Find where the given text appears and provide that cell's center as [x, y] coordinate. 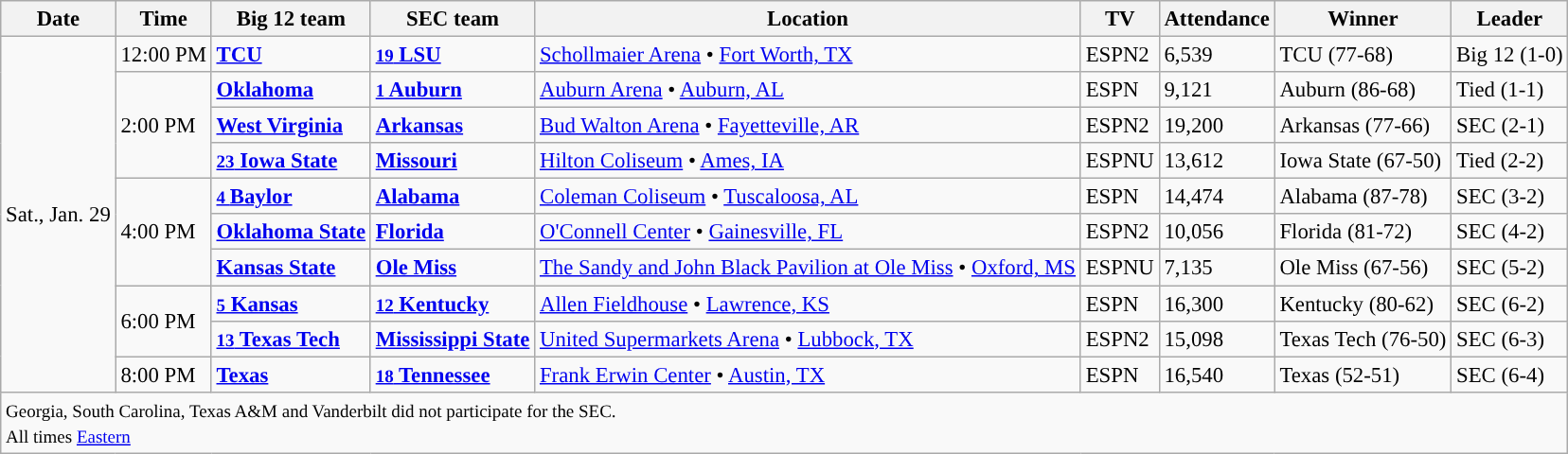
16,540 [1217, 375]
10,056 [1217, 232]
Coleman Coliseum • Tuscaloosa, AL [809, 197]
Alabama [453, 197]
Allen Fieldhouse • Lawrence, KS [809, 304]
Oklahoma [291, 90]
Oklahoma State [291, 232]
SEC (5-2) [1509, 268]
Ole Miss [453, 268]
Attendance [1217, 19]
Big 12 team [291, 19]
Ole Miss (67-56) [1363, 268]
13 Texas Tech [291, 339]
The Sandy and John Black Pavilion at Ole Miss • Oxford, MS [809, 268]
Date [59, 19]
12:00 PM [163, 55]
15,098 [1217, 339]
18 Tennessee [453, 375]
9,121 [1217, 90]
Texas [291, 375]
23 Iowa State [291, 161]
4 Baylor [291, 197]
Kentucky (80-62) [1363, 304]
SEC (6-4) [1509, 375]
1 Auburn [453, 90]
Auburn Arena • Auburn, AL [809, 90]
SEC (6-2) [1509, 304]
Frank Erwin Center • Austin, TX [809, 375]
Florida [453, 232]
19,200 [1217, 126]
TCU [291, 55]
14,474 [1217, 197]
SEC (4-2) [1509, 232]
United Supermarkets Arena • Lubbock, TX [809, 339]
Leader [1509, 19]
5 Kansas [291, 304]
6,539 [1217, 55]
Iowa State (67-50) [1363, 161]
Texas Tech (76-50) [1363, 339]
7,135 [1217, 268]
SEC (2-1) [1509, 126]
Tied (1-1) [1509, 90]
Florida (81-72) [1363, 232]
SEC (3-2) [1509, 197]
Mississippi State [453, 339]
Sat., Jan. 29 [59, 215]
Location [809, 19]
Missouri [453, 161]
O'Connell Center • Gainesville, FL [809, 232]
8:00 PM [163, 375]
Time [163, 19]
Auburn (86-68) [1363, 90]
SEC team [453, 19]
Arkansas [453, 126]
Schollmaier Arena • Fort Worth, TX [809, 55]
SEC (6-3) [1509, 339]
Alabama (87-78) [1363, 197]
TV [1119, 19]
Georgia, South Carolina, Texas A&M and Vanderbilt did not participate for the SEC.All times Eastern [784, 422]
Tied (2-2) [1509, 161]
Arkansas (77-66) [1363, 126]
Big 12 (1-0) [1509, 55]
2:00 PM [163, 125]
Winner [1363, 19]
TCU (77-68) [1363, 55]
12 Kentucky [453, 304]
Hilton Coliseum • Ames, IA [809, 161]
6:00 PM [163, 322]
4:00 PM [163, 233]
13,612 [1217, 161]
West Virginia [291, 126]
16,300 [1217, 304]
Kansas State [291, 268]
Bud Walton Arena • Fayetteville, AR [809, 126]
Texas (52-51) [1363, 375]
19 LSU [453, 55]
